Return the [X, Y] coordinate for the center point of the cell that contains the specified text.  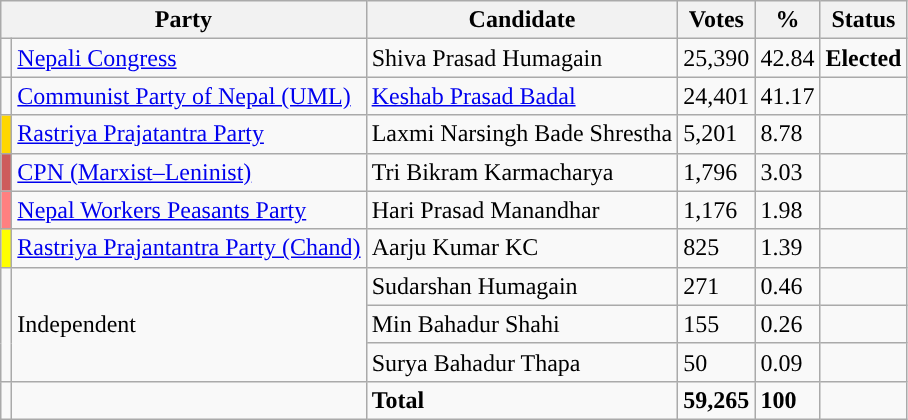
0.46 [788, 286]
100 [788, 400]
0.09 [788, 362]
Votes [716, 20]
Tri Bikram Karmacharya [522, 172]
Sudarshan Humagain [522, 286]
3.03 [788, 172]
8.78 [788, 134]
25,390 [716, 58]
1,176 [716, 210]
155 [716, 324]
271 [716, 286]
Min Bahadur Shahi [522, 324]
825 [716, 248]
Aarju Kumar KC [522, 248]
0.26 [788, 324]
59,265 [716, 400]
Hari Prasad Manandhar [522, 210]
Shiva Prasad Humagain [522, 58]
1.39 [788, 248]
Surya Bahadur Thapa [522, 362]
Elected [864, 58]
Communist Party of Nepal (UML) [189, 96]
Nepali Congress [189, 58]
5,201 [716, 134]
Party [184, 20]
Candidate [522, 20]
CPN (Marxist–Leninist) [189, 172]
1.98 [788, 210]
Laxmi Narsingh Bade Shrestha [522, 134]
42.84 [788, 58]
Rastriya Prajantantra Party (Chand) [189, 248]
Total [522, 400]
Nepal Workers Peasants Party [189, 210]
Independent [189, 324]
Rastriya Prajatantra Party [189, 134]
41.17 [788, 96]
50 [716, 362]
Status [864, 20]
24,401 [716, 96]
% [788, 20]
1,796 [716, 172]
Keshab Prasad Badal [522, 96]
